Return the [X, Y] coordinate for the center point of the cell that contains the specified text.  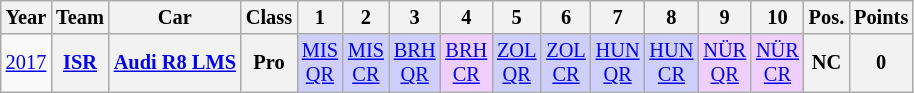
Year [26, 17]
ZOLCR [566, 63]
0 [881, 63]
ZOLQR [516, 63]
Audi R8 LMS [175, 63]
HUNCR [672, 63]
Team [80, 17]
2 [366, 17]
Pro [269, 63]
3 [415, 17]
MISCR [366, 63]
BRHCR [466, 63]
ISR [80, 63]
Points [881, 17]
NÜRQR [724, 63]
5 [516, 17]
4 [466, 17]
MISQR [320, 63]
HUNQR [618, 63]
NÜRCR [778, 63]
6 [566, 17]
7 [618, 17]
BRHQR [415, 63]
9 [724, 17]
Pos. [826, 17]
1 [320, 17]
Class [269, 17]
Car [175, 17]
NC [826, 63]
2017 [26, 63]
8 [672, 17]
10 [778, 17]
